From the cell containing the given text, extract its center point as (X, Y) coordinate. 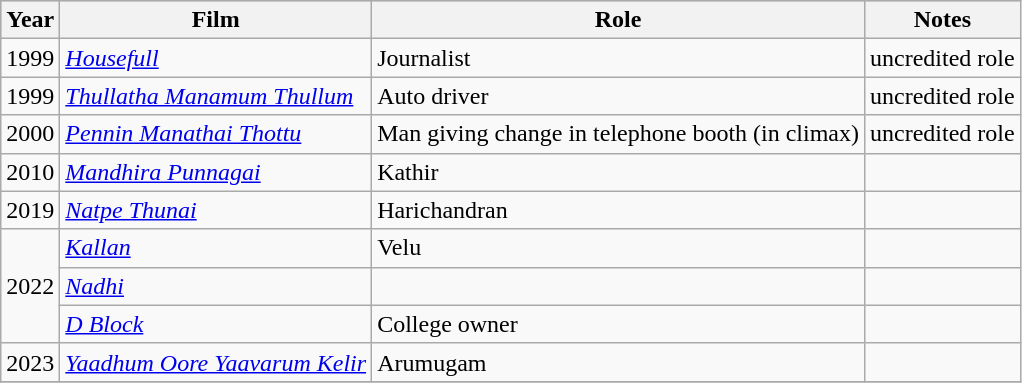
Thullatha Manamum Thullum (216, 96)
2023 (30, 362)
Journalist (618, 58)
Housefull (216, 58)
2010 (30, 172)
Yaadhum Oore Yaavarum Kelir (216, 362)
Arumugam (618, 362)
Film (216, 20)
Notes (943, 20)
Man giving change in telephone booth (in climax) (618, 134)
Nadhi (216, 286)
2022 (30, 286)
Mandhira Punnagai (216, 172)
Role (618, 20)
Year (30, 20)
Kallan (216, 248)
Auto driver (618, 96)
D Block (216, 324)
Pennin Manathai Thottu (216, 134)
Natpe Thunai (216, 210)
Kathir (618, 172)
2019 (30, 210)
2000 (30, 134)
Velu (618, 248)
Harichandran (618, 210)
College owner (618, 324)
